Scan for the cell matching the given text and deliver its [X, Y] coordinate at center. 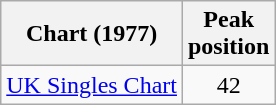
UK Singles Chart [92, 85]
42 [228, 85]
Peakposition [228, 34]
Chart (1977) [92, 34]
